Locate the cell with the specified text and output its (X, Y) center coordinate. 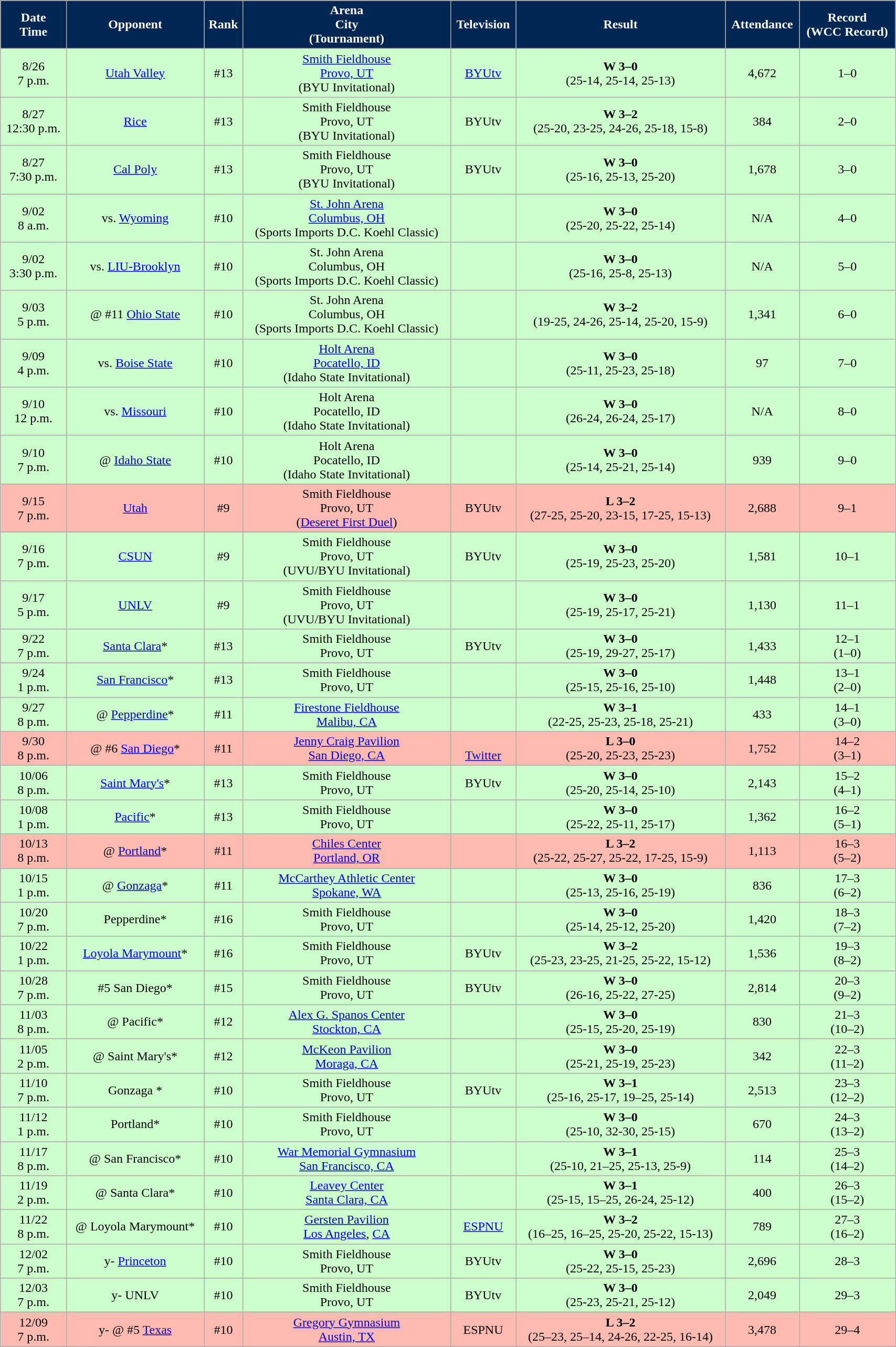
8–0 (847, 411)
10/151 p.m. (34, 885)
DateTime (34, 25)
1,130 (762, 605)
1,362 (762, 817)
Utah Valley (135, 73)
29–3 (847, 1295)
Result (620, 25)
W 3–0(25-19, 25-17, 25-21) (620, 605)
18–3(7–2) (847, 919)
9/241 p.m. (34, 681)
@ Idaho State (135, 460)
W 3–0(25-14, 25-12, 25-20) (620, 919)
W 3–0(25-20, 25-14, 25-10) (620, 782)
342 (762, 1056)
W 3–2(25-23, 23-25, 21-25, 25-22, 15-12) (620, 954)
8/277:30 p.m. (34, 170)
W 3–0(25-21, 25-19, 25-23) (620, 1056)
@ Saint Mary's* (135, 1056)
CSUN (135, 556)
20–3(9–2) (847, 987)
13–1(2–0) (847, 681)
9/278 p.m. (34, 714)
12/097 p.m. (34, 1330)
2,688 (762, 508)
9/035 p.m. (34, 315)
W 3–0(25-14, 25-21, 25-14) (620, 460)
5–0 (847, 266)
@ Santa Clara* (135, 1193)
Gersten PavilionLos Angeles, CA (346, 1227)
W 3–1(25-16, 25-17, 19–25, 25-14) (620, 1090)
@ Gonzaga* (135, 885)
Jenny Craig PavilionSan Diego, CA (346, 749)
@ Pacific* (135, 1022)
830 (762, 1022)
2,049 (762, 1295)
W 3–2(25-20, 23-25, 24-26, 25-18, 15-8) (620, 121)
W 3–0(25-10, 32-30, 25-15) (620, 1124)
2,696 (762, 1261)
2,814 (762, 987)
W 3–1(25-10, 21–25, 25-13, 25-9) (620, 1158)
26–3(15–2) (847, 1193)
#5 San Diego* (135, 987)
16–2(5–1) (847, 817)
Television (483, 25)
W 3–0(25-13, 25-16, 25-19) (620, 885)
12/037 p.m. (34, 1295)
@ #6 San Diego* (135, 749)
ArenaCity(Tournament) (346, 25)
9/167 p.m. (34, 556)
W 3–0(25-19, 29-27, 25-17) (620, 646)
Smith FieldhouseProvo, UT(Deseret First Duel) (346, 508)
10–1 (847, 556)
10/221 p.m. (34, 954)
28–3 (847, 1261)
Gonzaga * (135, 1090)
@ Loyola Marymount* (135, 1227)
vs. Boise State (135, 363)
1,113 (762, 851)
Rank (224, 25)
Gregory GymnasiumAustin, TX (346, 1330)
1,752 (762, 749)
Attendance (762, 25)
11–1 (847, 605)
10/138 p.m. (34, 851)
W 3–0(26-24, 26-24, 25-17) (620, 411)
9/023:30 p.m. (34, 266)
9/028 a.m. (34, 218)
vs. LIU-Brooklyn (135, 266)
19–3(8–2) (847, 954)
Leavey CenterSanta Clara, CA (346, 1193)
8/267 p.m. (34, 73)
11/107 p.m. (34, 1090)
1–0 (847, 73)
#15 (224, 987)
9/094 p.m. (34, 363)
1,433 (762, 646)
W 3–0(25-16, 25-8, 25-13) (620, 266)
y- @ #5 Texas (135, 1330)
W 3–0(25-16, 25-13, 25-20) (620, 170)
W 3–0(25-23, 25-21, 25-12) (620, 1295)
W 3–2(16–25, 16–25, 25-20, 25-22, 15-13) (620, 1227)
4–0 (847, 218)
vs. Missouri (135, 411)
L 3–2(25–23, 25–14, 24-26, 22-25, 16-14) (620, 1330)
W 3–0(25-22, 25-11, 25-17) (620, 817)
11/178 p.m. (34, 1158)
Rice (135, 121)
UNLV (135, 605)
W 3–0(26-16, 25-22, 27-25) (620, 987)
10/287 p.m. (34, 987)
25–3(14–2) (847, 1158)
9/157 p.m. (34, 508)
939 (762, 460)
97 (762, 363)
17–3(6–2) (847, 885)
8/2712:30 p.m. (34, 121)
11/192 p.m. (34, 1193)
9–1 (847, 508)
San Francisco* (135, 681)
L 3–0(25-20, 25-23, 25-23) (620, 749)
10/207 p.m. (34, 919)
12/027 p.m. (34, 1261)
11/052 p.m. (34, 1056)
11/121 p.m. (34, 1124)
22–3(11–2) (847, 1056)
24–3(13–2) (847, 1124)
1,536 (762, 954)
400 (762, 1193)
1,678 (762, 170)
9/1012 p.m. (34, 411)
433 (762, 714)
Loyola Marymount* (135, 954)
Portland* (135, 1124)
@ #11 Ohio State (135, 315)
vs. Wyoming (135, 218)
W 3–0(25-11, 25-23, 25-18) (620, 363)
Record(WCC Record) (847, 25)
McKeon PavilionMoraga, CA (346, 1056)
6–0 (847, 315)
23–3(12–2) (847, 1090)
836 (762, 885)
7–0 (847, 363)
Pepperdine* (135, 919)
4,672 (762, 73)
3–0 (847, 170)
1,420 (762, 919)
McCarthey Athletic CenterSpokane, WA (346, 885)
384 (762, 121)
670 (762, 1124)
3,478 (762, 1330)
@ San Francisco* (135, 1158)
14–2(3–1) (847, 749)
9/175 p.m. (34, 605)
11/228 p.m. (34, 1227)
2,513 (762, 1090)
Pacific* (135, 817)
9/227 p.m. (34, 646)
Chiles CenterPortland, OR (346, 851)
14–1(3–0) (847, 714)
27–3(16–2) (847, 1227)
16–3(5–2) (847, 851)
W 3–2(19-25, 24-26, 25-14, 25-20, 15-9) (620, 315)
L 3–2(27-25, 25-20, 23-15, 17-25, 15-13) (620, 508)
W 3–1(25-15, 15–25, 26-24, 25-12) (620, 1193)
Opponent (135, 25)
9–0 (847, 460)
1,341 (762, 315)
W 3–0(25-14, 25-14, 25-13) (620, 73)
21–3(10–2) (847, 1022)
15–2(4–1) (847, 782)
y- Princeton (135, 1261)
9/107 p.m. (34, 460)
Cal Poly (135, 170)
2–0 (847, 121)
1,448 (762, 681)
Firestone FieldhouseMalibu, CA (346, 714)
114 (762, 1158)
1,581 (762, 556)
W 3–0(25-19, 25-23, 25-20) (620, 556)
W 3–1(22-25, 25-23, 25-18, 25-21) (620, 714)
9/308 p.m. (34, 749)
@ Portland* (135, 851)
W 3–0(25-15, 25-16, 25-10) (620, 681)
@ Pepperdine* (135, 714)
29–4 (847, 1330)
L 3–2(25-22, 25-27, 25-22, 17-25, 15-9) (620, 851)
W 3–0(25-22, 25-15, 25-23) (620, 1261)
789 (762, 1227)
Saint Mary's* (135, 782)
Alex G. Spanos CenterStockton, CA (346, 1022)
2,143 (762, 782)
10/081 p.m. (34, 817)
W 3–0(25-20, 25-22, 25-14) (620, 218)
Twitter (483, 749)
y- UNLV (135, 1295)
W 3–0(25-15, 25-20, 25-19) (620, 1022)
War Memorial GymnasiumSan Francisco, CA (346, 1158)
Utah (135, 508)
10/068 p.m. (34, 782)
11/038 p.m. (34, 1022)
Santa Clara* (135, 646)
12–1(1–0) (847, 646)
